Locate the cell with the specified text and output its [X, Y] center coordinate. 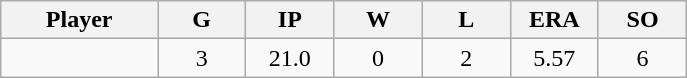
5.57 [554, 58]
IP [290, 20]
ERA [554, 20]
L [466, 20]
21.0 [290, 58]
G [202, 20]
Player [80, 20]
0 [378, 58]
3 [202, 58]
W [378, 20]
6 [642, 58]
SO [642, 20]
2 [466, 58]
